Return the [X, Y] coordinate for the center point of the cell that contains the specified text.  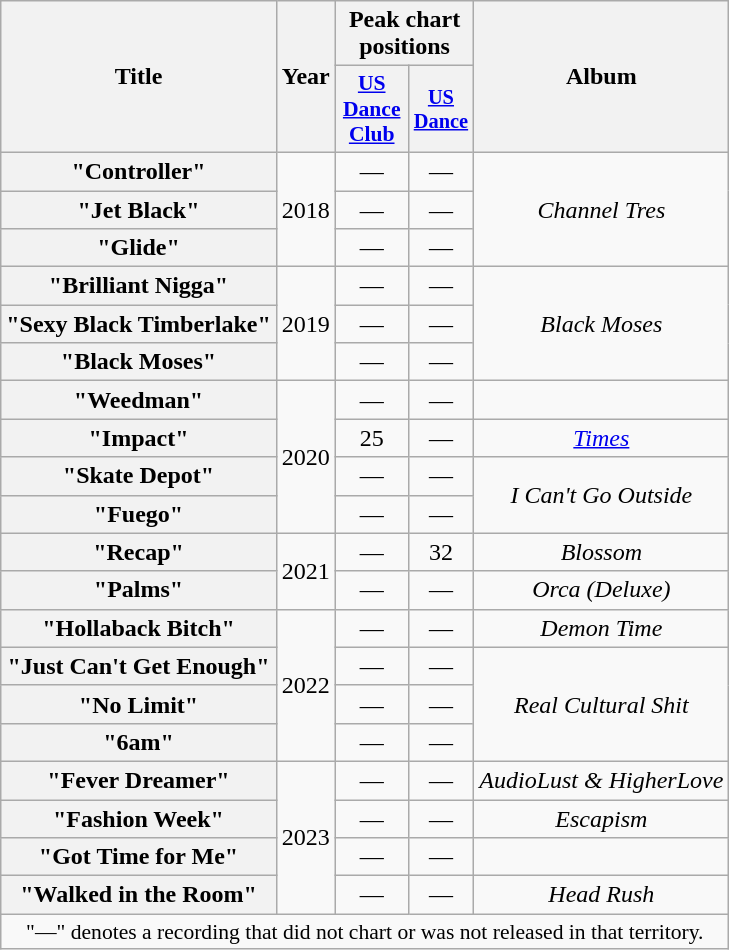
"Walked in the Room" [139, 895]
"Brilliant Nigga" [139, 286]
2022 [306, 685]
Year [306, 77]
Blossom [602, 552]
USDance [441, 110]
Times [602, 438]
"Jet Black" [139, 209]
"Just Can't Get Enough" [139, 666]
AudioLust & HigherLove [602, 780]
32 [441, 552]
USDanceClub [372, 110]
Escapism [602, 819]
Channel Tres [602, 209]
Real Cultural Shit [602, 704]
Title [139, 77]
Orca (Deluxe) [602, 590]
"Sexy Black Timberlake" [139, 324]
Head Rush [602, 895]
"No Limit" [139, 704]
"Black Moses" [139, 362]
"Fever Dreamer" [139, 780]
"Fashion Week" [139, 819]
25 [372, 438]
2018 [306, 209]
Album [602, 77]
2019 [306, 324]
"Recap" [139, 552]
"Palms" [139, 590]
"Weedman" [139, 400]
Black Moses [602, 324]
2021 [306, 571]
2020 [306, 457]
"6am" [139, 742]
I Can't Go Outside [602, 495]
"Got Time for Me" [139, 857]
2023 [306, 837]
"—" denotes a recording that did not chart or was not released in that territory. [365, 932]
"Impact" [139, 438]
"Skate Depot" [139, 476]
Peak chart positions [404, 34]
"Fuego" [139, 514]
"Hollaback Bitch" [139, 628]
Demon Time [602, 628]
"Controller" [139, 171]
"Glide" [139, 248]
